Locate the cell with the specified text and output its (X, Y) center coordinate. 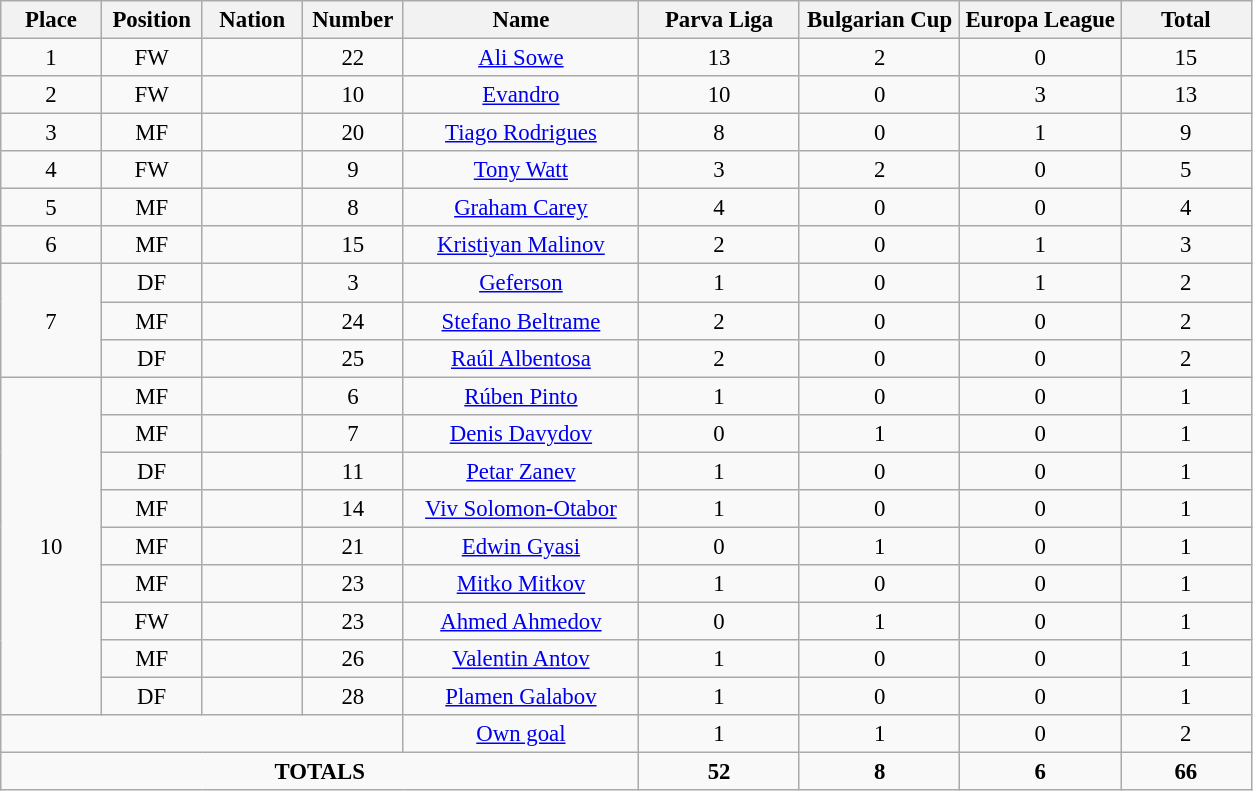
25 (354, 358)
Name (521, 20)
21 (354, 546)
Place (52, 20)
14 (354, 509)
52 (720, 772)
20 (354, 133)
Ahmed Ahmedov (521, 621)
Valentin Antov (521, 659)
Raúl Albentosa (521, 358)
Ali Sowe (521, 58)
24 (354, 321)
Position (152, 20)
Geferson (521, 283)
Tiago Rodrigues (521, 133)
Europa League (1040, 20)
Edwin Gyasi (521, 546)
Denis Davydov (521, 433)
28 (354, 697)
Graham Carey (521, 208)
22 (354, 58)
Number (354, 20)
Total (1186, 20)
11 (354, 471)
Own goal (521, 734)
Petar Zanev (521, 471)
26 (354, 659)
Parva Liga (720, 20)
Viv Solomon-Otabor (521, 509)
Kristiyan Malinov (521, 245)
Nation (252, 20)
Stefano Beltrame (521, 321)
66 (1186, 772)
Evandro (521, 95)
TOTALS (320, 772)
Plamen Galabov (521, 697)
Bulgarian Cup (880, 20)
Tony Watt (521, 170)
Mitko Mitkov (521, 584)
Rúben Pinto (521, 396)
